Search for the cell housing the specified text and yield its [X, Y] center coordinate. 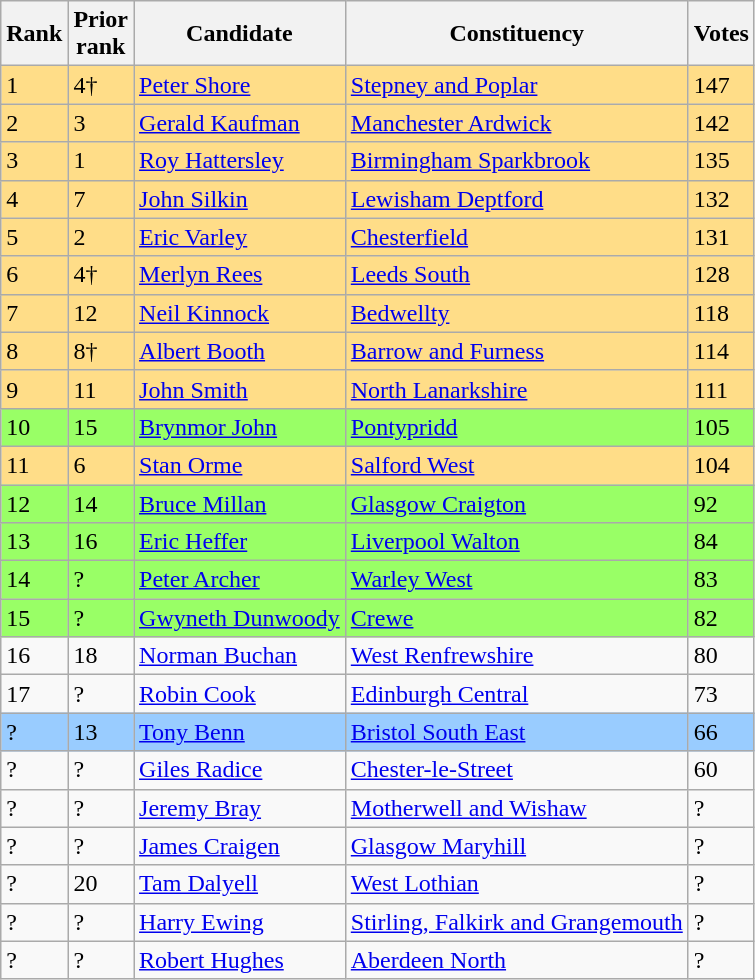
104 [721, 465]
Bruce Millan [240, 503]
60 [721, 770]
4 [34, 199]
John Silkin [240, 199]
West Lothian [516, 884]
Candidate [240, 34]
Stan Orme [240, 465]
Peter Archer [240, 580]
Priorrank [101, 34]
Roy Hattersley [240, 161]
92 [721, 503]
131 [721, 237]
Barrow and Furness [516, 351]
118 [721, 313]
Harry Ewing [240, 922]
Stepney and Poplar [516, 85]
128 [721, 275]
82 [721, 618]
Brynmor John [240, 427]
9 [34, 389]
Glasgow Craigton [516, 503]
Gwyneth Dunwoody [240, 618]
Bristol South East [516, 732]
Crewe [516, 618]
Merlyn Rees [240, 275]
Votes [721, 34]
80 [721, 656]
111 [721, 389]
Chester-le-Street [516, 770]
Giles Radice [240, 770]
Motherwell and Wishaw [516, 808]
Tam Dalyell [240, 884]
Robin Cook [240, 694]
135 [721, 161]
Eric Varley [240, 237]
5 [34, 237]
Birmingham Sparkbrook [516, 161]
Gerald Kaufman [240, 123]
10 [34, 427]
114 [721, 351]
John Smith [240, 389]
83 [721, 580]
105 [721, 427]
Manchester Ardwick [516, 123]
Jeremy Bray [240, 808]
Liverpool Walton [516, 542]
Bedwellty [516, 313]
132 [721, 199]
Aberdeen North [516, 960]
James Craigen [240, 846]
Tony Benn [240, 732]
142 [721, 123]
Eric Heffer [240, 542]
Salford West [516, 465]
8† [101, 351]
Chesterfield [516, 237]
84 [721, 542]
West Renfrewshire [516, 656]
Robert Hughes [240, 960]
Constituency [516, 34]
Norman Buchan [240, 656]
Stirling, Falkirk and Grangemouth [516, 922]
Rank [34, 34]
147 [721, 85]
8 [34, 351]
Leeds South [516, 275]
73 [721, 694]
Neil Kinnock [240, 313]
18 [101, 656]
Albert Booth [240, 351]
Pontypridd [516, 427]
20 [101, 884]
Edinburgh Central [516, 694]
North Lanarkshire [516, 389]
Lewisham Deptford [516, 199]
Glasgow Maryhill [516, 846]
Peter Shore [240, 85]
17 [34, 694]
Warley West [516, 580]
66 [721, 732]
